For the text-containing cell, return its midpoint in [X, Y] coordinate format. 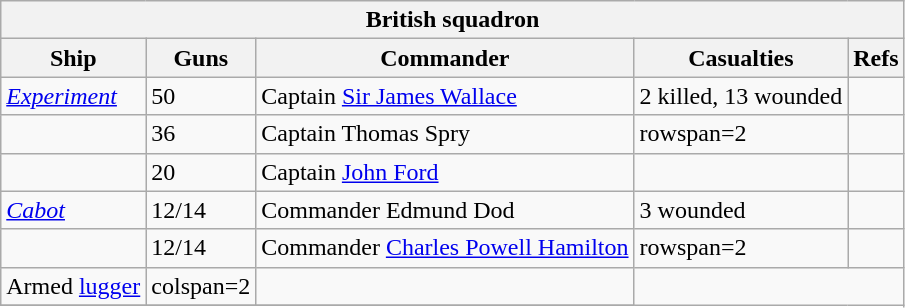
Captain Sir James Wallace [445, 96]
20 [201, 172]
Experiment [74, 96]
Commander Charles Powell Hamilton [445, 248]
Casualties [741, 58]
Ship [74, 58]
Refs [876, 58]
Commander [445, 58]
Captain Thomas Spry [445, 134]
50 [201, 96]
Guns [201, 58]
colspan=2 [201, 286]
Commander Edmund Dod [445, 210]
Armed lugger [74, 286]
3 wounded [741, 210]
Cabot [74, 210]
Captain John Ford [445, 172]
British squadron [452, 20]
36 [201, 134]
2 killed, 13 wounded [741, 96]
